Return (X, Y) of the center of cell containing provided text 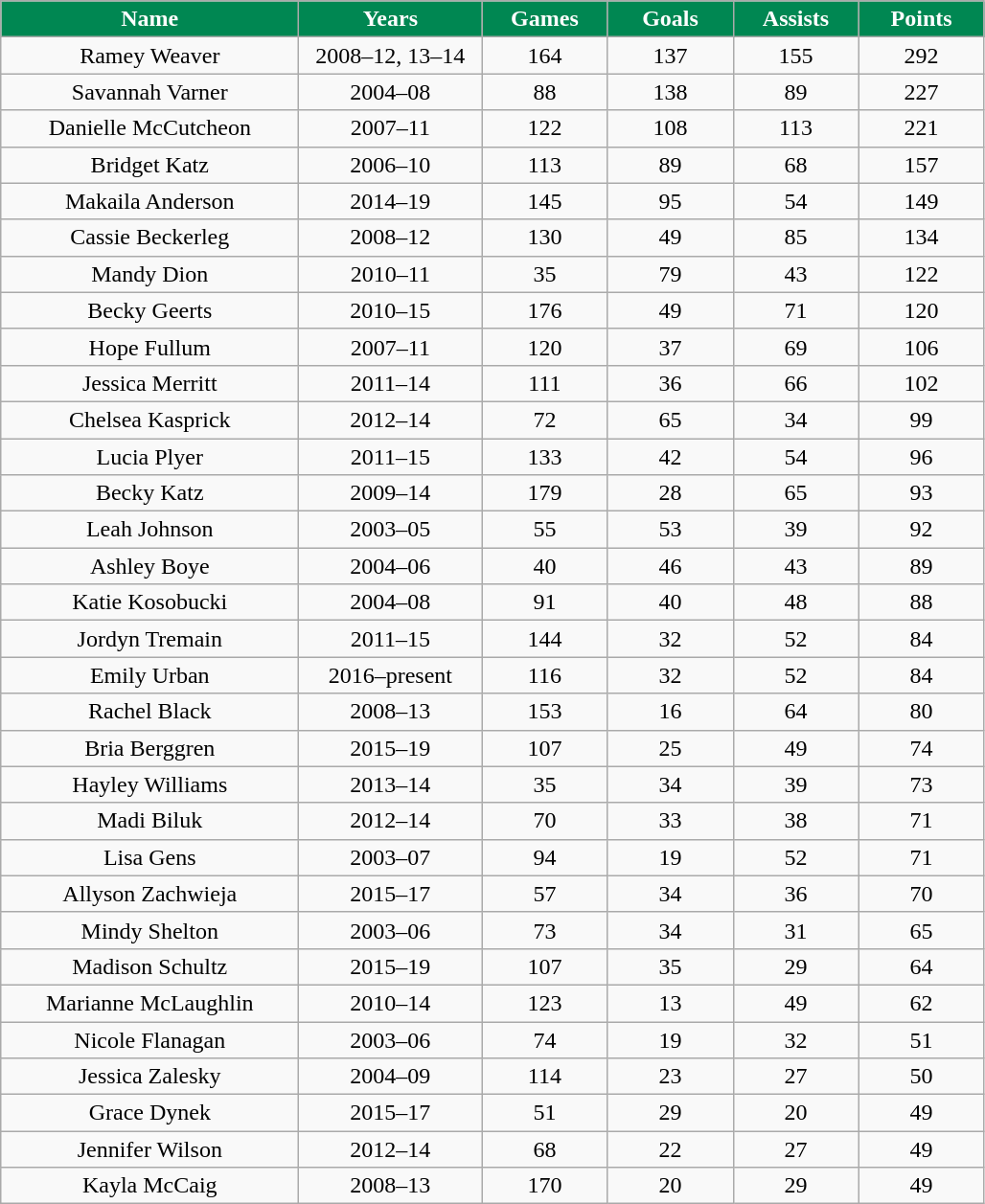
2004–09 (391, 1077)
Allyson Zachwieja (149, 894)
133 (544, 457)
Games (544, 19)
13 (671, 1003)
153 (544, 712)
2014–19 (391, 201)
94 (544, 857)
Madison Schultz (149, 966)
96 (922, 457)
2010–14 (391, 1003)
Katie Kosobucki (149, 602)
Hayley Williams (149, 784)
2003–07 (391, 857)
Points (922, 19)
92 (922, 530)
93 (922, 493)
42 (671, 457)
108 (671, 128)
176 (544, 310)
Rachel Black (149, 712)
155 (795, 56)
149 (922, 201)
130 (544, 238)
Hope Fullum (149, 347)
227 (922, 92)
138 (671, 92)
Becky Katz (149, 493)
Assists (795, 19)
Chelsea Kasprick (149, 420)
2010–15 (391, 310)
Goals (671, 19)
Grace Dynek (149, 1113)
Savannah Varner (149, 92)
79 (671, 274)
2006–10 (391, 165)
Jordyn Tremain (149, 639)
23 (671, 1077)
Marianne McLaughlin (149, 1003)
22 (671, 1149)
Lisa Gens (149, 857)
Years (391, 19)
2003–05 (391, 530)
25 (671, 748)
292 (922, 56)
50 (922, 1077)
Mindy Shelton (149, 930)
53 (671, 530)
Becky Geerts (149, 310)
Madi Biluk (149, 821)
80 (922, 712)
99 (922, 420)
123 (544, 1003)
221 (922, 128)
114 (544, 1077)
55 (544, 530)
Jennifer Wilson (149, 1149)
2016–present (391, 675)
Jessica Merritt (149, 383)
Makaila Anderson (149, 201)
144 (544, 639)
Cassie Beckerleg (149, 238)
Leah Johnson (149, 530)
Ramey Weaver (149, 56)
157 (922, 165)
2009–14 (391, 493)
170 (544, 1186)
Emily Urban (149, 675)
91 (544, 602)
46 (671, 566)
37 (671, 347)
48 (795, 602)
Name (149, 19)
2011–14 (391, 383)
69 (795, 347)
72 (544, 420)
62 (922, 1003)
2008–12, 13–14 (391, 56)
Mandy Dion (149, 274)
2013–14 (391, 784)
2004–06 (391, 566)
164 (544, 56)
Bridget Katz (149, 165)
85 (795, 238)
Ashley Boye (149, 566)
31 (795, 930)
16 (671, 712)
106 (922, 347)
111 (544, 383)
Kayla McCaig (149, 1186)
2008–12 (391, 238)
102 (922, 383)
38 (795, 821)
134 (922, 238)
Bria Berggren (149, 748)
116 (544, 675)
28 (671, 493)
Jessica Zalesky (149, 1077)
Nicole Flanagan (149, 1039)
33 (671, 821)
2010–11 (391, 274)
137 (671, 56)
57 (544, 894)
145 (544, 201)
66 (795, 383)
179 (544, 493)
Lucia Plyer (149, 457)
95 (671, 201)
Danielle McCutcheon (149, 128)
